Return (x, y) of the center of cell containing provided text 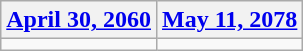
May 11, 2078 (229, 20)
April 30, 2060 (79, 20)
